Find where the given text appears and provide that cell's center as (x, y) coordinate. 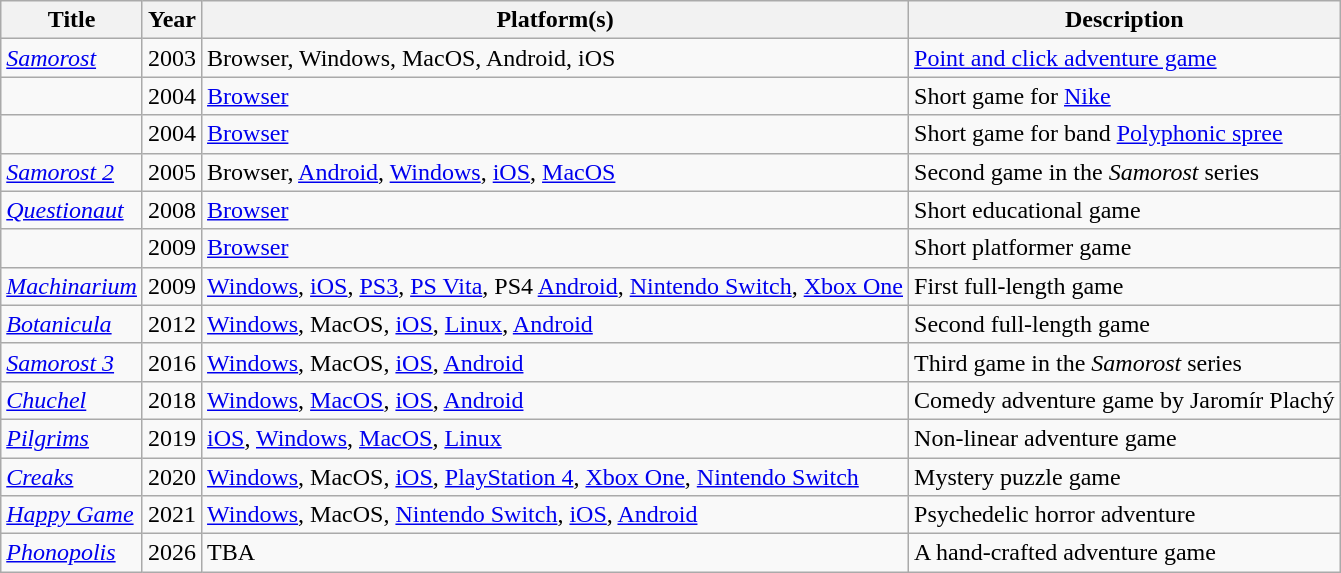
Platform(s) (556, 20)
2003 (172, 58)
Windows, iOS, PS3, PS Vita, PS4 Android, Nintendo Switch, Xbox One (556, 286)
First full-length game (1125, 286)
Year (172, 20)
2016 (172, 362)
Windows, MacOS, Nintendo Switch, iOS, Android (556, 515)
Chuchel (72, 400)
Botanicula (72, 324)
iOS, Windows, MacOS, Linux (556, 438)
Third game in the Samorost series (1125, 362)
TBA (556, 553)
Windows, MacOS, iOS, PlayStation 4, Xbox One, Nintendo Switch (556, 477)
2008 (172, 210)
2026 (172, 553)
Creaks (72, 477)
Short platformer game (1125, 248)
Point and click adventure game (1125, 58)
Comedy adventure game by Jaromír Plachý (1125, 400)
Short game for Nike (1125, 96)
Description (1125, 20)
A hand-crafted adventure game (1125, 553)
Machinarium (72, 286)
2021 (172, 515)
2019 (172, 438)
Short educational game (1125, 210)
Second full-length game (1125, 324)
Pilgrims (72, 438)
2005 (172, 172)
Second game in the Samorost series (1125, 172)
Questionaut (72, 210)
2020 (172, 477)
2018 (172, 400)
Windows, MacOS, iOS, Linux, Android (556, 324)
Short game for band Polyphonic spree (1125, 134)
Samorost 2 (72, 172)
Samorost (72, 58)
Phonopolis (72, 553)
Title (72, 20)
Browser, Windows, MacOS, Android, iOS (556, 58)
Mystery puzzle game (1125, 477)
Non-linear adventure game (1125, 438)
Happy Game (72, 515)
Browser, Android, Windows, iOS, MacOS (556, 172)
2012 (172, 324)
Psychedelic horror adventure (1125, 515)
Samorost 3 (72, 362)
